Locate the cell with the specified text and output its [X, Y] center coordinate. 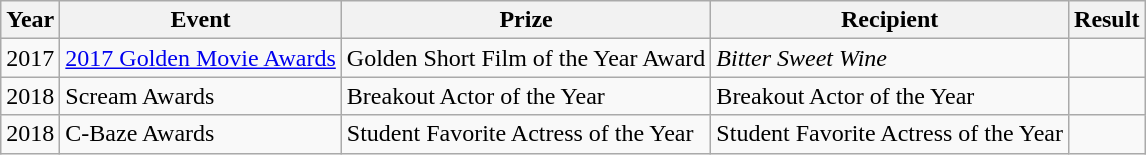
Result [1107, 20]
2017 Golden Movie Awards [201, 58]
C-Baze Awards [201, 134]
Bitter Sweet Wine [890, 58]
Recipient [890, 20]
Event [201, 20]
Golden Short Film of the Year Award [526, 58]
Scream Awards [201, 96]
Year [30, 20]
2017 [30, 58]
Prize [526, 20]
